Provide the (X, Y) coordinate of the cell's center where the given text is located.  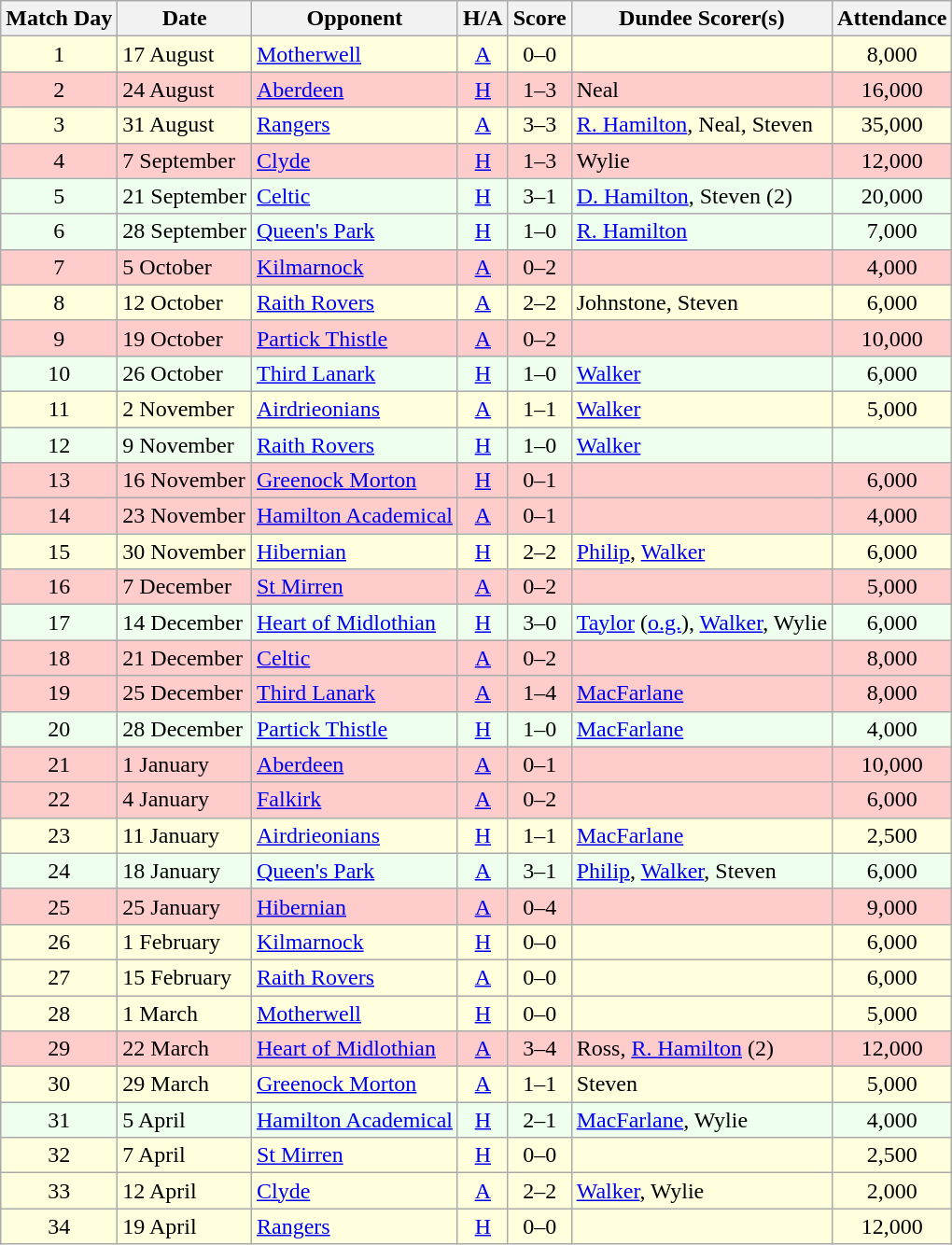
9 November (185, 445)
7 December (185, 587)
Attendance (892, 19)
21 December (185, 658)
25 December (185, 693)
31 August (185, 125)
6 (60, 231)
H/A (483, 19)
23 November (185, 516)
26 (60, 942)
Ross, R. Hamilton (2) (702, 1049)
3–0 (539, 622)
20,000 (892, 196)
1 March (185, 1013)
28 December (185, 729)
3 (60, 125)
25 January (185, 906)
34 (60, 1226)
9,000 (892, 906)
19 April (185, 1226)
11 January (185, 835)
30 November (185, 552)
23 (60, 835)
7 (60, 267)
10 (60, 373)
25 (60, 906)
2,000 (892, 1191)
12 April (185, 1191)
26 October (185, 373)
18 January (185, 871)
24 (60, 871)
1 (60, 54)
16 November (185, 481)
2–1 (539, 1120)
7,000 (892, 231)
15 (60, 552)
Opponent (355, 19)
Wylie (702, 161)
16 (60, 587)
7 September (185, 161)
19 (60, 693)
1 February (185, 942)
33 (60, 1191)
Date (185, 19)
17 (60, 622)
Philip, Walker, Steven (702, 871)
21 (60, 764)
Falkirk (355, 800)
27 (60, 977)
32 (60, 1155)
16,000 (892, 90)
Johnstone, Steven (702, 302)
12 October (185, 302)
4 January (185, 800)
5 April (185, 1120)
Dundee Scorer(s) (702, 19)
8 (60, 302)
11 (60, 409)
D. Hamilton, Steven (2) (702, 196)
29 March (185, 1084)
18 (60, 658)
12 (60, 445)
30 (60, 1084)
1–4 (539, 693)
21 September (185, 196)
3–3 (539, 125)
14 (60, 516)
4 (60, 161)
15 February (185, 977)
R. Hamilton, Neal, Steven (702, 125)
28 September (185, 231)
Walker, Wylie (702, 1191)
9 (60, 338)
28 (60, 1013)
14 December (185, 622)
29 (60, 1049)
Score (539, 19)
0–4 (539, 906)
17 August (185, 54)
Philip, Walker (702, 552)
2 (60, 90)
Steven (702, 1084)
5 (60, 196)
Neal (702, 90)
MacFarlane, Wylie (702, 1120)
7 April (185, 1155)
22 (60, 800)
R. Hamilton (702, 231)
1 January (185, 764)
31 (60, 1120)
22 March (185, 1049)
5 October (185, 267)
2 November (185, 409)
20 (60, 729)
24 August (185, 90)
3–4 (539, 1049)
13 (60, 481)
19 October (185, 338)
Taylor (o.g.), Walker, Wylie (702, 622)
35,000 (892, 125)
Match Day (60, 19)
